Identify which cell holds the provided text, then report its (x, y) central coordinate. 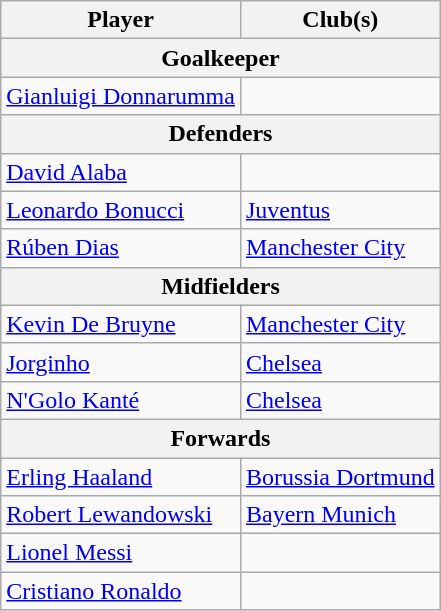
Defenders (220, 134)
Lionel Messi (121, 553)
Leonardo Bonucci (121, 210)
Robert Lewandowski (121, 515)
David Alaba (121, 172)
Club(s) (340, 20)
Gianluigi Donnarumma (121, 96)
N'Golo Kanté (121, 400)
Kevin De Bruyne (121, 324)
Bayern Munich (340, 515)
Rúben Dias (121, 248)
Jorginho (121, 362)
Player (121, 20)
Forwards (220, 438)
Juventus (340, 210)
Goalkeeper (220, 58)
Cristiano Ronaldo (121, 591)
Borussia Dortmund (340, 477)
Midfielders (220, 286)
Erling Haaland (121, 477)
